Return [X, Y] of the center of cell containing provided text 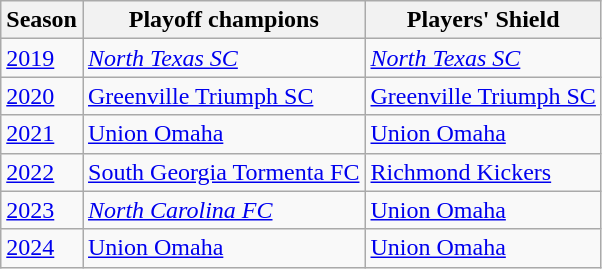
2024 [42, 248]
South Georgia Tormenta FC [223, 172]
2019 [42, 58]
2021 [42, 134]
2023 [42, 210]
Season [42, 20]
Richmond Kickers [483, 172]
2022 [42, 172]
Playoff champions [223, 20]
2020 [42, 96]
North Carolina FC [223, 210]
Players' Shield [483, 20]
